From the cell containing the given text, extract its center point as [X, Y] coordinate. 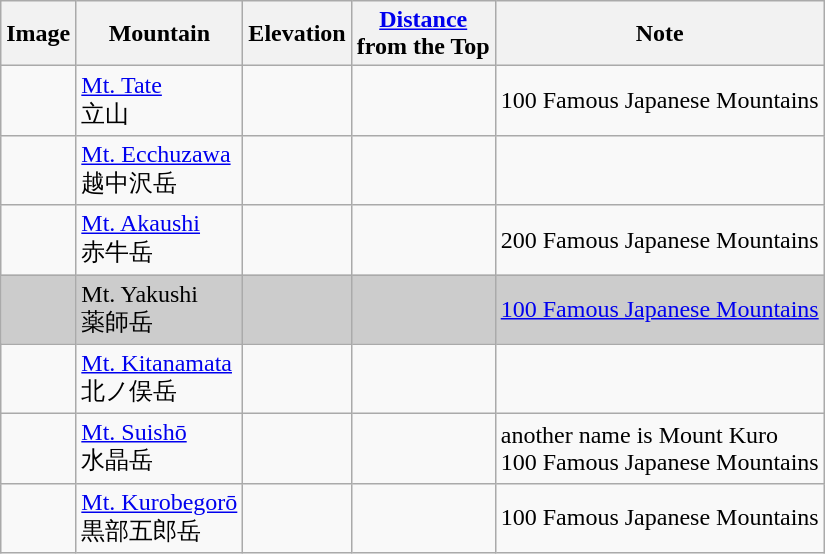
Mt. Ecchuzawa越中沢岳 [160, 170]
Mt. Kitanamata北ノ俣岳 [160, 379]
Mt. Suishō水晶岳 [160, 449]
Note [660, 34]
Elevation [297, 34]
Image [38, 34]
Mountain [160, 34]
Mt. Akaushi赤牛岳 [160, 240]
Distancefrom the Top [423, 34]
another name is Mount Kuro100 Famous Japanese Mountains [660, 449]
200 Famous Japanese Mountains [660, 240]
Mt. Yakushi薬師岳 [160, 309]
Mt. Tate立山 [160, 101]
Mt. Kurobegorō黒部五郎岳 [160, 518]
